Detect which cell encompasses the target text, then output its (x, y) center coordinate. 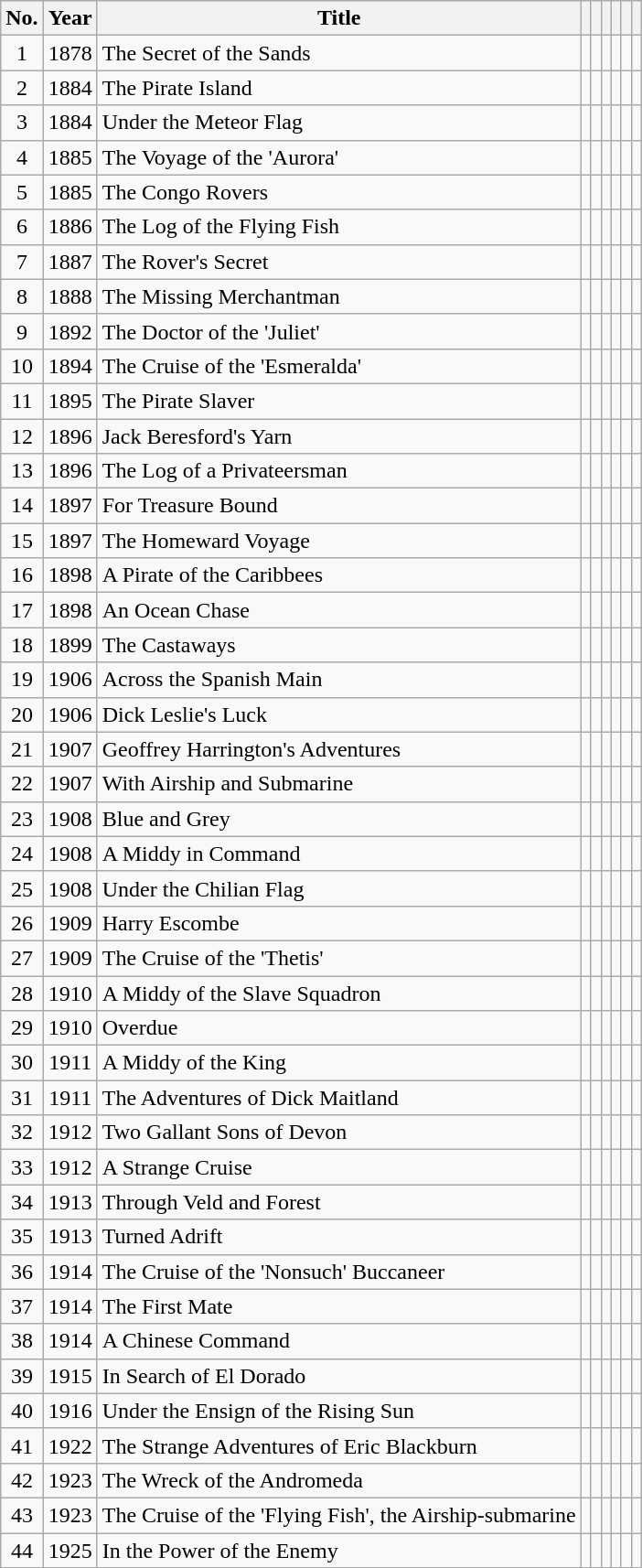
The Log of a Privateersman (338, 471)
The Cruise of the 'Flying Fish', the Airship-submarine (338, 1515)
1915 (70, 1376)
2 (22, 88)
The Pirate Island (338, 88)
Dick Leslie's Luck (338, 714)
The Voyage of the 'Aurora' (338, 157)
1888 (70, 296)
Jack Beresford's Yarn (338, 436)
15 (22, 541)
28 (22, 993)
The Doctor of the 'Juliet' (338, 331)
38 (22, 1341)
Harry Escombe (338, 923)
The Cruise of the 'Nonsuch' Buccaneer (338, 1272)
27 (22, 958)
1895 (70, 401)
With Airship and Submarine (338, 784)
Two Gallant Sons of Devon (338, 1133)
22 (22, 784)
19 (22, 680)
The First Mate (338, 1306)
17 (22, 610)
1916 (70, 1411)
1886 (70, 227)
1 (22, 53)
34 (22, 1202)
The Log of the Flying Fish (338, 227)
25 (22, 888)
39 (22, 1376)
Geoffrey Harrington's Adventures (338, 749)
The Wreck of the Andromeda (338, 1480)
21 (22, 749)
8 (22, 296)
For Treasure Bound (338, 506)
5 (22, 192)
18 (22, 645)
In the Power of the Enemy (338, 1551)
A Chinese Command (338, 1341)
1878 (70, 53)
23 (22, 819)
Through Veld and Forest (338, 1202)
14 (22, 506)
The Missing Merchantman (338, 296)
A Pirate of the Caribbees (338, 575)
42 (22, 1480)
The Strange Adventures of Eric Blackburn (338, 1445)
10 (22, 366)
Turned Adrift (338, 1237)
6 (22, 227)
Overdue (338, 1028)
7 (22, 262)
Under the Chilian Flag (338, 888)
31 (22, 1098)
3 (22, 123)
1894 (70, 366)
30 (22, 1063)
16 (22, 575)
29 (22, 1028)
The Castaways (338, 645)
13 (22, 471)
The Rover's Secret (338, 262)
A Middy of the Slave Squadron (338, 993)
Under the Meteor Flag (338, 123)
1922 (70, 1445)
The Secret of the Sands (338, 53)
1899 (70, 645)
The Pirate Slaver (338, 401)
40 (22, 1411)
The Adventures of Dick Maitland (338, 1098)
1892 (70, 331)
32 (22, 1133)
Across the Spanish Main (338, 680)
A Strange Cruise (338, 1167)
No. (22, 18)
20 (22, 714)
A Middy in Command (338, 854)
1887 (70, 262)
The Homeward Voyage (338, 541)
The Cruise of the 'Esmeralda' (338, 366)
A Middy of the King (338, 1063)
35 (22, 1237)
1925 (70, 1551)
41 (22, 1445)
Year (70, 18)
33 (22, 1167)
In Search of El Dorado (338, 1376)
The Congo Rovers (338, 192)
11 (22, 401)
26 (22, 923)
44 (22, 1551)
24 (22, 854)
Title (338, 18)
Blue and Grey (338, 819)
37 (22, 1306)
43 (22, 1515)
9 (22, 331)
36 (22, 1272)
An Ocean Chase (338, 610)
The Cruise of the 'Thetis' (338, 958)
Under the Ensign of the Rising Sun (338, 1411)
4 (22, 157)
12 (22, 436)
